Provide the [x, y] coordinate of the cell's center where the given text is located.  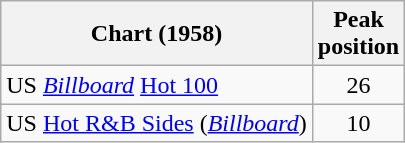
US Hot R&B Sides (Billboard) [157, 123]
10 [358, 123]
Chart (1958) [157, 34]
US Billboard Hot 100 [157, 85]
26 [358, 85]
Peakposition [358, 34]
